Provide the [x, y] coordinate of the cell's center where the given text is located.  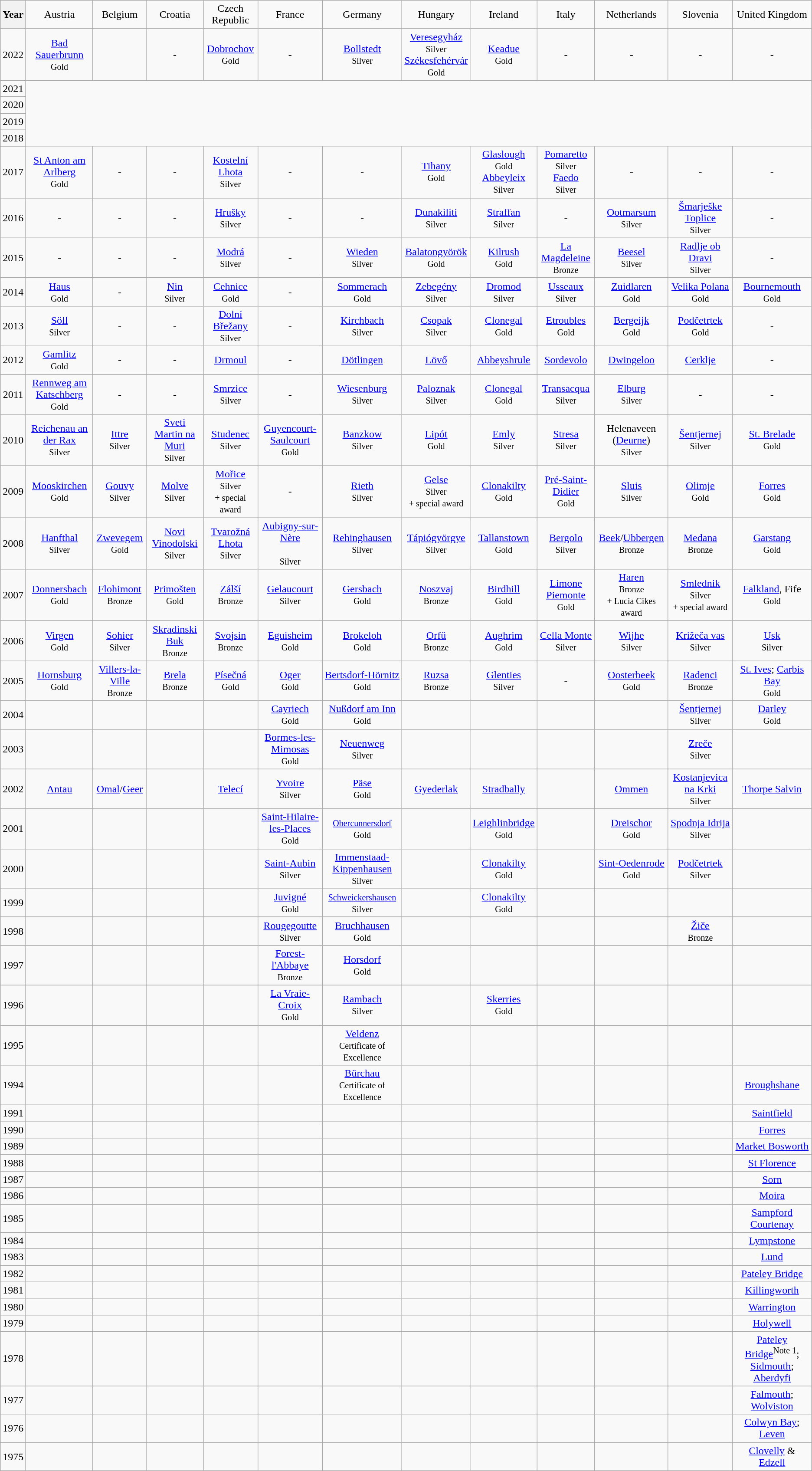
WiedenSilver [362, 258]
ModráSilver [230, 258]
2008 [13, 543]
Lund [772, 1257]
Ireland [504, 15]
MooskirchenGold [60, 492]
Guyencourt-SaulcourtGold [290, 440]
Abbeyshrule [504, 360]
GelaucourtSilver [290, 595]
BergoloSilver [566, 543]
RadenciBronze [700, 681]
Aubigny-sur-NèreSilver [290, 543]
2006 [13, 641]
Hungary [436, 15]
Bormes-les-MimosasGold [290, 749]
SommerachGold [362, 292]
2005 [13, 681]
Colwyn Bay; Leven [772, 1428]
BürchauCertificate of Excellence [362, 1085]
StraffanSilver [504, 218]
United Kingdom [772, 15]
2003 [13, 749]
HornsburgGold [60, 681]
SluisSilver [632, 492]
Holywell [772, 1323]
Pateley BridgeNote 1; Sidmouth; Aberdyfi [772, 1359]
1981 [13, 1290]
Kostanjevica na KrkiSilver [700, 789]
1999 [13, 903]
2001 [13, 829]
UskSilver [772, 641]
MedanaBronze [700, 543]
GelseSilver + special award [436, 492]
1984 [13, 1241]
BalatongyörökGold [436, 258]
GamlitzGold [60, 360]
Velika PolanaGold [700, 292]
IttreSilver [120, 440]
Cerklje [700, 360]
St Anton am Arlberg Gold [60, 172]
RehinghausenSilver [362, 543]
RambachSilver [362, 1005]
2021 [13, 89]
OotmarsumSilver [632, 218]
PodčetrtekSilver [700, 869]
Dobrochov Gold [230, 55]
CsopakSilver [436, 326]
ZwevegemGold [120, 543]
WiesenburgSilver [362, 394]
La MagdeleineBronze [566, 258]
SöllSilver [60, 326]
BeeselSilver [632, 258]
OosterbeekGold [632, 681]
DarleyGold [772, 715]
PaloznakSilver [436, 394]
1988 [13, 1163]
La Vraie-CroixGold [290, 1005]
France [290, 15]
RiethSilver [362, 492]
1989 [13, 1146]
EmlySilver [504, 440]
VeresegyházSilver SzékesfehérvárGold [436, 55]
1983 [13, 1257]
WijheSilver [632, 641]
KilrushGold [504, 258]
Dötlingen [362, 360]
SkerriesGold [504, 1005]
Lövő [436, 360]
KeadueGold [504, 55]
Skradinski BukBronze [175, 641]
PodčetrtekGold [700, 326]
OgerGold [290, 681]
Gyederlak [436, 789]
ZuidlarenGold [632, 292]
Križeča vasSilver [700, 641]
VeldenzCertificate of Excellence [362, 1045]
HarenBronze + Lucia Cikes award [632, 595]
Tvarožná LhotaSilver [230, 543]
Limone PiemonteGold [566, 595]
2004 [13, 715]
Rennweg am KatschbergGold [60, 394]
Slovenia [700, 15]
Beek/UbbergenBronze [632, 543]
Pré-Saint-DidierGold [566, 492]
ZrečeSilver [700, 749]
2007 [13, 595]
Ommen [632, 789]
Year [13, 15]
1995 [13, 1045]
Bertsdorf-HörnitzGold [362, 681]
2019 [13, 121]
ObercunnersdorfGold [362, 829]
Sampford Courtenay [772, 1218]
FlohimontBronze [120, 595]
Telecí [230, 789]
Saint-AubinSilver [290, 869]
Market Bosworth [772, 1146]
Kostelní Lhota Silver [230, 172]
Italy [566, 15]
Warrington [772, 1307]
PrimoštenGold [175, 595]
1977 [13, 1400]
St. BreladeGold [772, 440]
SmrziceSilver [230, 394]
HruškySilver [230, 218]
2020 [13, 105]
BrokelohGold [362, 641]
HausGold [60, 292]
NinSilver [175, 292]
MolveSilver [175, 492]
BirdhillGold [504, 595]
Cella MonteSilver [566, 641]
1991 [13, 1113]
1990 [13, 1130]
EguisheimGold [290, 641]
Falkland, FifeGold [772, 595]
BergeijkGold [632, 326]
BournemouthGold [772, 292]
Sorn [772, 1179]
OrfűBronze [436, 641]
GlentiesSilver [504, 681]
GouvySilver [120, 492]
SchweickershausenSilver [362, 903]
BanzkowSilver [362, 440]
LipótGold [436, 440]
1997 [13, 965]
1986 [13, 1196]
OlimjeGold [700, 492]
1998 [13, 931]
Germany [362, 15]
Spodnja IdrijaSilver [700, 829]
Pateley Bridge [772, 1274]
HorsdorfGold [362, 965]
ZebegénySilver [436, 292]
MořiceSilver + special award [230, 492]
Villers-la-VilleBronze [120, 681]
Nußdorf am InnGold [362, 715]
2011 [13, 394]
1975 [13, 1456]
1976 [13, 1428]
Reichenau an der RaxSilver [60, 440]
JuvignéGold [290, 903]
1987 [13, 1179]
SohierSilver [120, 641]
UsseauxSilver [566, 292]
Bollstedt Silver [362, 55]
St. Ives; Carbis BayGold [772, 681]
Šmarješke TopliceSilver [700, 218]
BruchhausenGold [362, 931]
DonnersbachGold [60, 595]
2012 [13, 360]
Saintfield [772, 1113]
Antau [60, 789]
St Florence [772, 1163]
KirchbachSilver [362, 326]
Helenaveen (Deurne)Silver [632, 440]
Tihany Gold [436, 172]
DromodSilver [504, 292]
Austria [60, 15]
ElburgSilver [632, 394]
1980 [13, 1307]
NeuenwegSilver [362, 749]
Netherlands [632, 15]
1982 [13, 1274]
Sveti Martin na MuriSilver [175, 440]
Forres [772, 1130]
2014 [13, 292]
Radlje ob DraviSilver [700, 258]
Falmouth; Wolviston [772, 1400]
2010 [13, 440]
Forest-l'AbbayeBronze [290, 965]
Omal/Geer [120, 789]
GersbachGold [362, 595]
1985 [13, 1218]
SmlednikSilver + special award [700, 595]
PomarettoSilver FaedoSilver [566, 172]
TallanstownGold [504, 543]
SvojsinBronze [230, 641]
1994 [13, 1085]
AughrimGold [504, 641]
DunakilitiSilver [436, 218]
GarstangGold [772, 543]
2000 [13, 869]
StudenecSilver [230, 440]
GlasloughGold Abbeyleix Silver [504, 172]
TransacquaSilver [566, 394]
2016 [13, 218]
Stradbally [504, 789]
2013 [13, 326]
2018 [13, 138]
TápiógyörgyeSilver [436, 543]
Drmoul [230, 360]
Bad Sauerbrunn Gold [60, 55]
Belgium [120, 15]
CayriechGold [290, 715]
2002 [13, 789]
Czech Republic [230, 15]
VirgenGold [60, 641]
RougegoutteSilver [290, 931]
Dolní BřežanySilver [230, 326]
NoszvajBronze [436, 595]
Lympstone [772, 1241]
Novi VinodolskiSilver [175, 543]
ForresGold [772, 492]
RuzsaBronze [436, 681]
Broughshane [772, 1085]
Clovelly & Edzell [772, 1456]
1978 [13, 1359]
ZálšíBronze [230, 595]
Killingworth [772, 1290]
Saint-Hilaire-les-PlacesGold [290, 829]
1979 [13, 1323]
EtroublesGold [566, 326]
ŽičeBronze [700, 931]
1996 [13, 1005]
2009 [13, 492]
YvoireSilver [290, 789]
BrelaBronze [175, 681]
LeighlinbridgeGold [504, 829]
StresaSilver [566, 440]
Immenstaad-KippenhausenSilver [362, 869]
2015 [13, 258]
Dwingeloo [632, 360]
2022 [13, 55]
2017 [13, 172]
Moira [772, 1196]
PísečnáGold [230, 681]
Croatia [175, 15]
CehniceGold [230, 292]
DreischorGold [632, 829]
Sordevolo [566, 360]
HanfthalSilver [60, 543]
Thorpe Salvin [772, 789]
Sint-OedenrodeGold [632, 869]
PäseGold [362, 789]
